Find where the given text appears and provide that cell's center as (X, Y) coordinate. 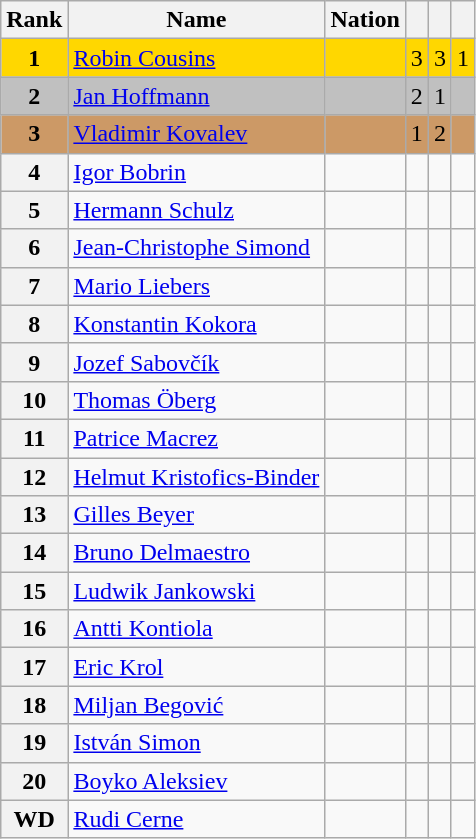
19 (34, 743)
Mario Liebers (196, 286)
Jan Hoffmann (196, 96)
Helmut Kristofics-Binder (196, 477)
8 (34, 324)
Bruno Delmaestro (196, 553)
István Simon (196, 743)
14 (34, 553)
Ludwik Jankowski (196, 591)
5 (34, 210)
Jozef Sabovčík (196, 362)
Patrice Macrez (196, 438)
Jean-Christophe Simond (196, 248)
10 (34, 400)
Eric Krol (196, 667)
Antti Kontiola (196, 629)
Thomas Öberg (196, 400)
6 (34, 248)
Rank (34, 20)
18 (34, 705)
11 (34, 438)
4 (34, 172)
WD (34, 819)
Miljan Begović (196, 705)
Rudi Cerne (196, 819)
Name (196, 20)
Igor Bobrin (196, 172)
Gilles Beyer (196, 515)
Nation (365, 20)
17 (34, 667)
7 (34, 286)
Hermann Schulz (196, 210)
Robin Cousins (196, 58)
15 (34, 591)
Vladimir Kovalev (196, 134)
12 (34, 477)
9 (34, 362)
20 (34, 781)
16 (34, 629)
13 (34, 515)
Boyko Aleksiev (196, 781)
Konstantin Kokora (196, 324)
